Return (x, y) of the center of cell containing provided text 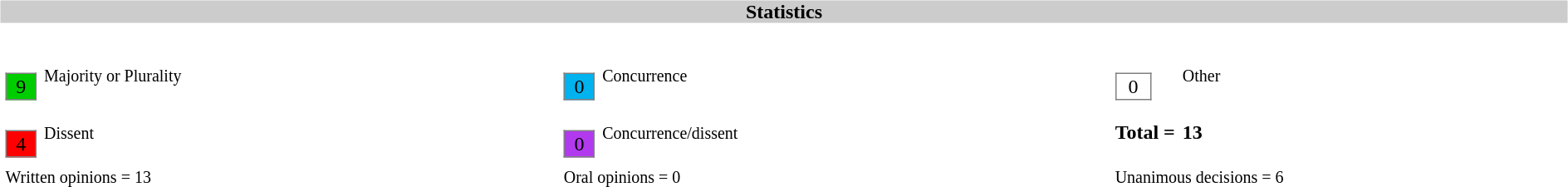
Other (1373, 76)
Total = (1145, 132)
Concurrence/dissent (855, 132)
Concurrence (855, 76)
13 (1373, 132)
Dissent (301, 132)
Statistics (784, 12)
Majority or Plurality (301, 76)
